Find where the given text appears and provide that cell's center as (x, y) coordinate. 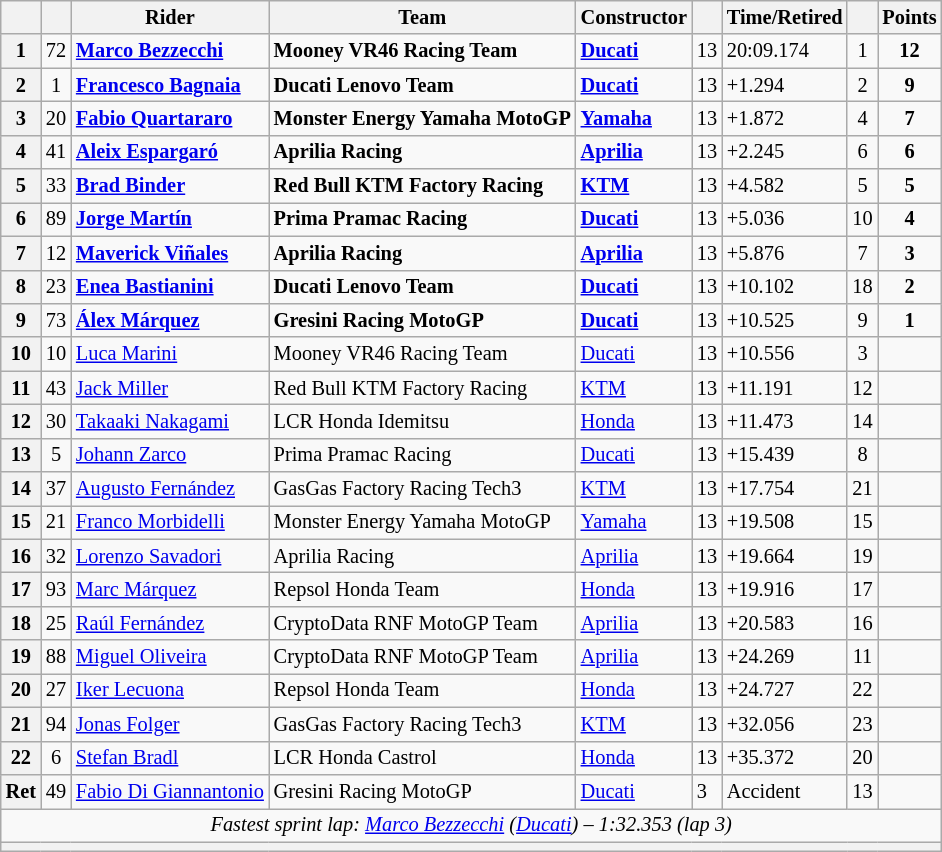
+10.525 (785, 320)
+32.056 (785, 724)
Luca Marini (170, 354)
33 (56, 186)
LCR Honda Castrol (422, 758)
Time/Retired (785, 17)
+19.508 (785, 522)
Franco Morbidelli (170, 522)
Stefan Bradl (170, 758)
27 (56, 690)
30 (56, 421)
+1.294 (785, 85)
89 (56, 219)
41 (56, 152)
Team (422, 17)
+11.473 (785, 421)
Marco Bezzecchi (170, 51)
+10.556 (785, 354)
Marc Márquez (170, 589)
49 (56, 791)
94 (56, 724)
Enea Bastianini (170, 287)
Miguel Oliveira (170, 657)
+19.916 (785, 589)
Augusto Fernández (170, 489)
+2.245 (785, 152)
Points (910, 17)
+5.036 (785, 219)
25 (56, 623)
32 (56, 556)
Brad Binder (170, 186)
+10.102 (785, 287)
+1.872 (785, 118)
Takaaki Nakagami (170, 421)
+20.583 (785, 623)
Maverick Viñales (170, 253)
LCR Honda Idemitsu (422, 421)
88 (56, 657)
37 (56, 489)
Jorge Martín (170, 219)
72 (56, 51)
Ret (21, 791)
Francesco Bagnaia (170, 85)
Fabio Di Giannantonio (170, 791)
43 (56, 388)
Jack Miller (170, 388)
Rider (170, 17)
+17.754 (785, 489)
+24.727 (785, 690)
93 (56, 589)
Fastest sprint lap: Marco Bezzecchi (Ducati) – 1:32.353 (lap 3) (472, 825)
Johann Zarco (170, 455)
+5.876 (785, 253)
+35.372 (785, 758)
+4.582 (785, 186)
Raúl Fernández (170, 623)
Constructor (634, 17)
Jonas Folger (170, 724)
73 (56, 320)
Aleix Espargaró (170, 152)
Lorenzo Savadori (170, 556)
20:09.174 (785, 51)
+19.664 (785, 556)
+24.269 (785, 657)
Accident (785, 791)
+15.439 (785, 455)
Álex Márquez (170, 320)
Fabio Quartararo (170, 118)
Iker Lecuona (170, 690)
+11.191 (785, 388)
